Output the [X, Y] coordinate of the center of the cell containing the given text.  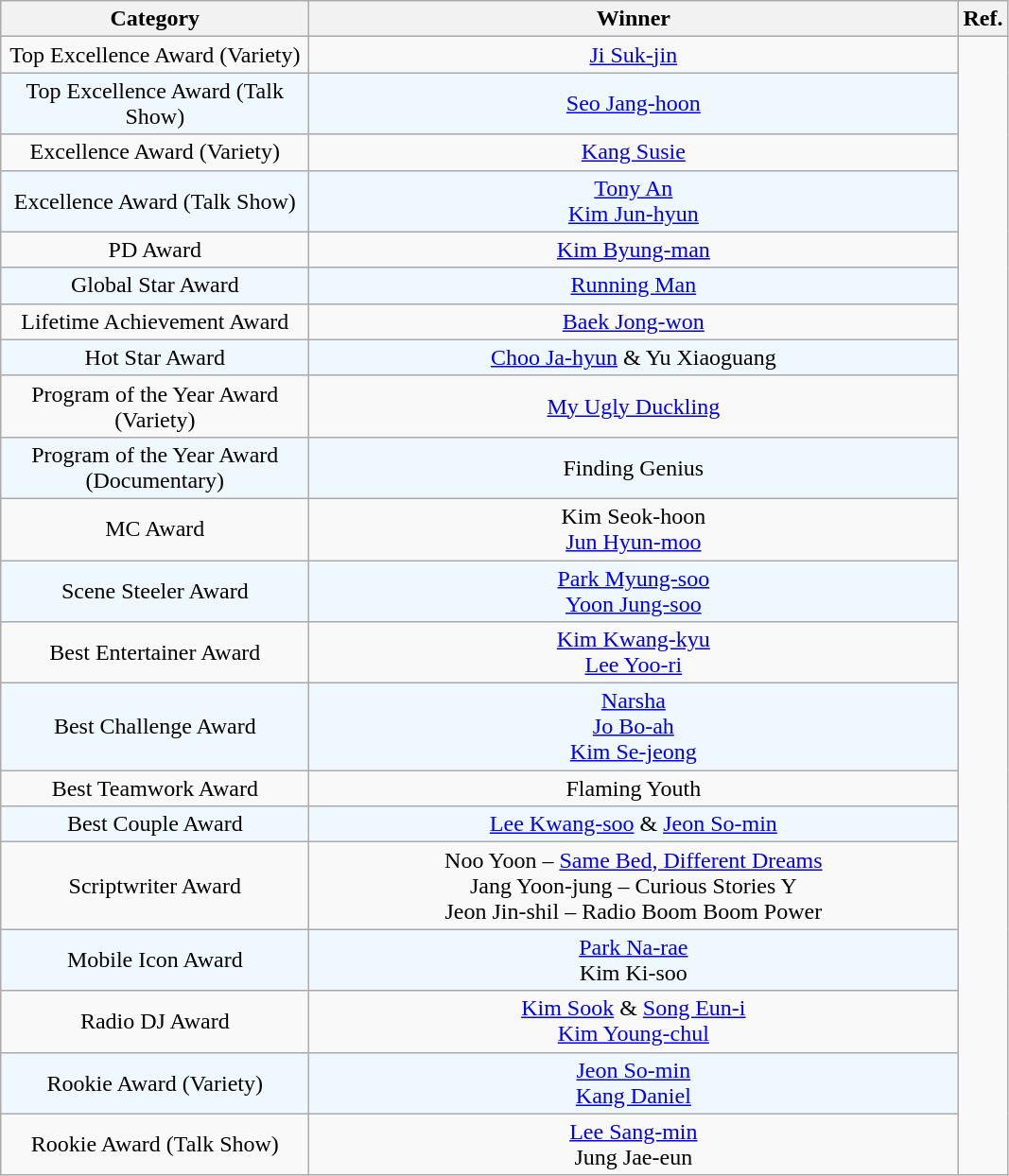
Top Excellence Award (Variety) [155, 55]
Top Excellence Award (Talk Show) [155, 104]
Park Na-rae Kim Ki-soo [634, 960]
Kim Byung-man [634, 250]
Rookie Award (Variety) [155, 1083]
Ji Suk-jin [634, 55]
Park Myung-soo Yoon Jung-soo [634, 590]
Flaming Youth [634, 788]
Best Teamwork Award [155, 788]
Winner [634, 19]
My Ugly Duckling [634, 406]
Radio DJ Award [155, 1021]
Scriptwriter Award [155, 886]
Baek Jong-won [634, 321]
Excellence Award (Variety) [155, 152]
Tony An Kim Jun-hyun [634, 200]
Noo Yoon – Same Bed, Different Dreams Jang Yoon-jung – Curious Stories Y Jeon Jin-shil – Radio Boom Boom Power [634, 886]
Category [155, 19]
Kim Sook & Song Eun-i Kim Young-chul [634, 1021]
Ref. [983, 19]
Scene Steeler Award [155, 590]
Narsha Jo Bo-ah Kim Se-jeong [634, 727]
Program of the Year Award (Documentary) [155, 467]
Finding Genius [634, 467]
Choo Ja-hyun & Yu Xiaoguang [634, 357]
Best Challenge Award [155, 727]
Excellence Award (Talk Show) [155, 200]
Kim Kwang-kyu Lee Yoo-ri [634, 652]
Lee Sang-min Jung Jae-eun [634, 1144]
PD Award [155, 250]
Kim Seok-hoon Jun Hyun-moo [634, 529]
Running Man [634, 285]
Mobile Icon Award [155, 960]
Seo Jang-hoon [634, 104]
Jeon So-min Kang Daniel [634, 1083]
Lee Kwang-soo & Jeon So-min [634, 824]
MC Award [155, 529]
Rookie Award (Talk Show) [155, 1144]
Best Entertainer Award [155, 652]
Hot Star Award [155, 357]
Best Couple Award [155, 824]
Kang Susie [634, 152]
Global Star Award [155, 285]
Lifetime Achievement Award [155, 321]
Program of the Year Award (Variety) [155, 406]
